Return [X, Y] of the center of cell containing provided text 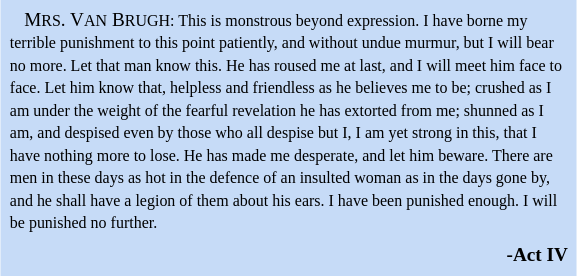
-Act IV [288, 256]
